For the text-containing cell, return its midpoint in (x, y) coordinate format. 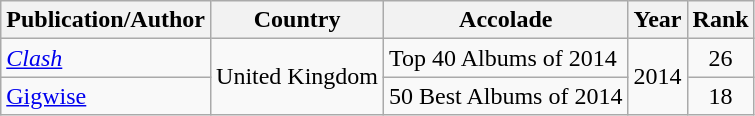
Clash (106, 58)
18 (720, 96)
50 Best Albums of 2014 (506, 96)
Publication/Author (106, 20)
Year (658, 20)
Gigwise (106, 96)
2014 (658, 77)
Country (298, 20)
Top 40 Albums of 2014 (506, 58)
United Kingdom (298, 77)
26 (720, 58)
Accolade (506, 20)
Rank (720, 20)
